Return (X, Y) of the center of cell containing provided text 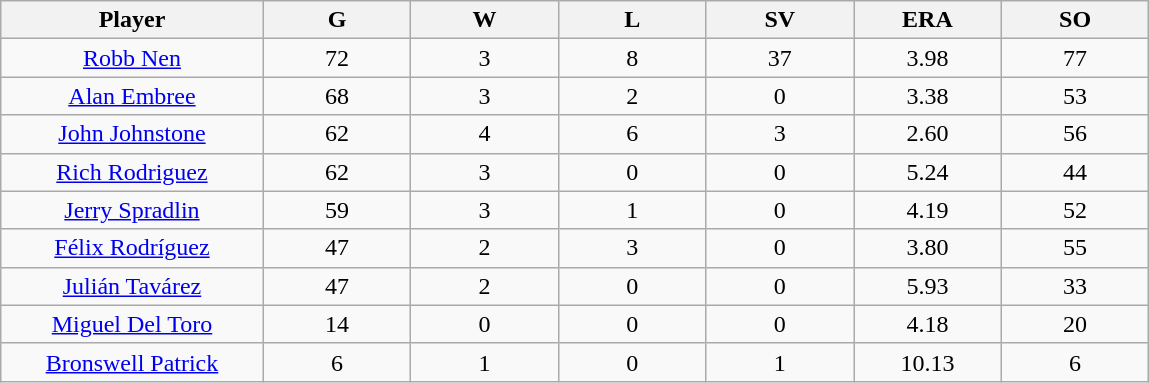
2.60 (928, 134)
10.13 (928, 362)
33 (1075, 286)
14 (337, 324)
G (337, 20)
Jerry Spradlin (132, 210)
SO (1075, 20)
72 (337, 58)
Rich Rodriguez (132, 172)
W (485, 20)
3.38 (928, 96)
68 (337, 96)
20 (1075, 324)
Félix Rodríguez (132, 248)
John Johnstone (132, 134)
4.18 (928, 324)
L (632, 20)
ERA (928, 20)
3.98 (928, 58)
4.19 (928, 210)
SV (780, 20)
4 (485, 134)
Alan Embree (132, 96)
Bronswell Patrick (132, 362)
5.93 (928, 286)
53 (1075, 96)
Miguel Del Toro (132, 324)
Player (132, 20)
8 (632, 58)
77 (1075, 58)
Robb Nen (132, 58)
56 (1075, 134)
55 (1075, 248)
3.80 (928, 248)
Julián Tavárez (132, 286)
5.24 (928, 172)
59 (337, 210)
37 (780, 58)
44 (1075, 172)
52 (1075, 210)
